Determine the (x, y) coordinate at the center of the cell enclosing the given text.  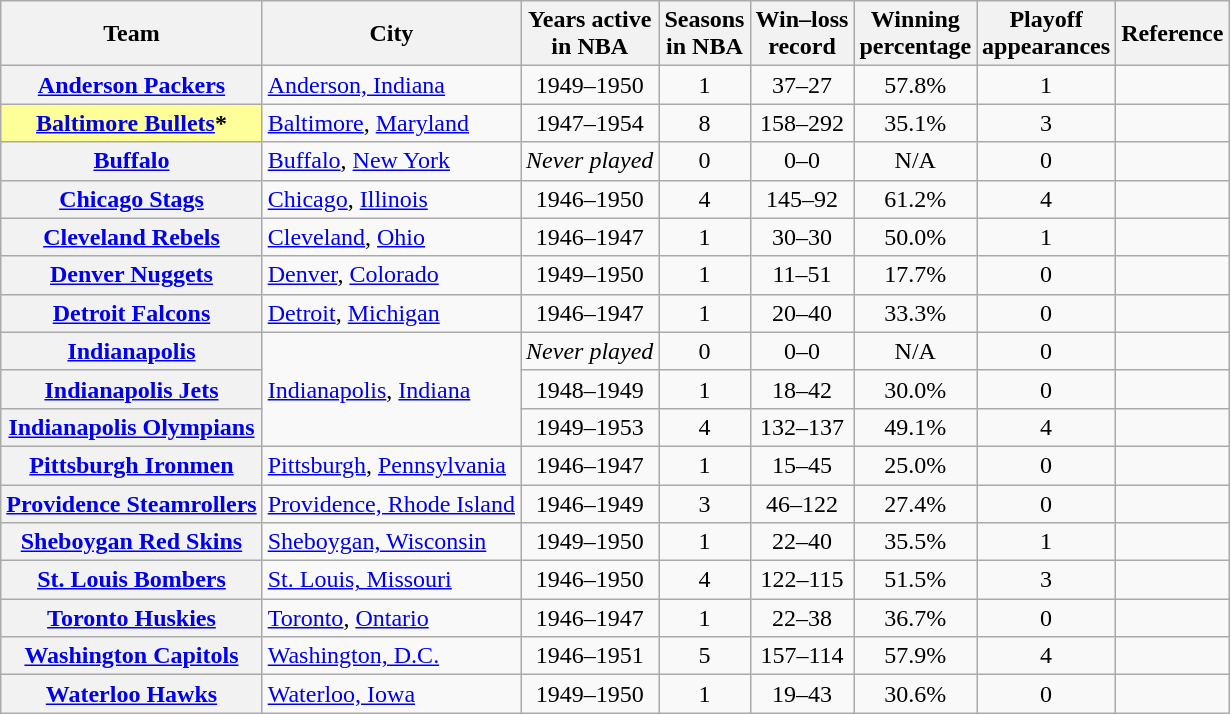
Denver Nuggets (132, 275)
Pittsburgh, Pennsylvania (391, 465)
Reference (1172, 34)
Washington Capitols (132, 656)
City (391, 34)
1946–1949 (590, 503)
36.7% (916, 618)
Team (132, 34)
Baltimore, Maryland (391, 123)
1946–1951 (590, 656)
Winningpercentage (916, 34)
25.0% (916, 465)
Cleveland Rebels (132, 237)
Playoffappearances (1046, 34)
61.2% (916, 199)
18–42 (802, 389)
1947–1954 (590, 123)
St. Louis Bombers (132, 580)
19–43 (802, 694)
Pittsburgh Ironmen (132, 465)
Chicago Stags (132, 199)
Sheboygan Red Skins (132, 542)
57.8% (916, 85)
35.1% (916, 123)
30–30 (802, 237)
Chicago, Illinois (391, 199)
Denver, Colorado (391, 275)
Sheboygan, Wisconsin (391, 542)
37–27 (802, 85)
35.5% (916, 542)
46–122 (802, 503)
Providence Steamrollers (132, 503)
20–40 (802, 313)
27.4% (916, 503)
Indianapolis, Indiana (391, 389)
57.9% (916, 656)
1949–1953 (590, 427)
51.5% (916, 580)
Buffalo, New York (391, 161)
Baltimore Bullets* (132, 123)
Detroit Falcons (132, 313)
22–40 (802, 542)
Seasonsin NBA (704, 34)
49.1% (916, 427)
15–45 (802, 465)
33.3% (916, 313)
50.0% (916, 237)
Waterloo Hawks (132, 694)
Anderson, Indiana (391, 85)
Providence, Rhode Island (391, 503)
Anderson Packers (132, 85)
Toronto Huskies (132, 618)
Detroit, Michigan (391, 313)
Toronto, Ontario (391, 618)
Win–lossrecord (802, 34)
11–51 (802, 275)
5 (704, 656)
Indianapolis Olympians (132, 427)
17.7% (916, 275)
22–38 (802, 618)
Washington, D.C. (391, 656)
St. Louis, Missouri (391, 580)
Buffalo (132, 161)
Waterloo, Iowa (391, 694)
Years activein NBA (590, 34)
30.0% (916, 389)
132–137 (802, 427)
Indianapolis (132, 351)
157–114 (802, 656)
145–92 (802, 199)
158–292 (802, 123)
122–115 (802, 580)
30.6% (916, 694)
1948–1949 (590, 389)
8 (704, 123)
Cleveland, Ohio (391, 237)
Indianapolis Jets (132, 389)
